Return the (X, Y) coordinate for the center point of the cell that contains the specified text.  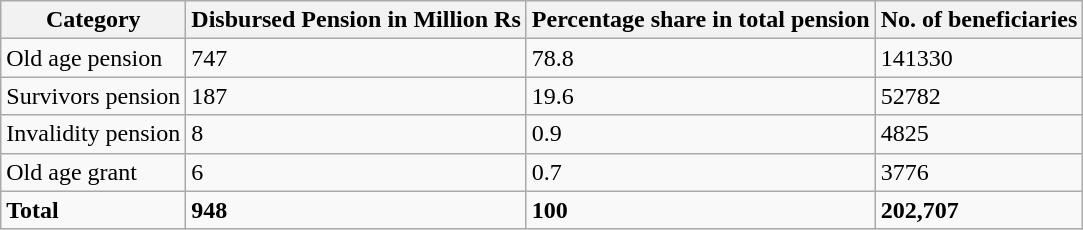
202,707 (979, 210)
Disbursed Pension in Million Rs (356, 20)
Invalidity pension (94, 134)
Survivors pension (94, 96)
No. of beneficiaries (979, 20)
Old age grant (94, 172)
141330 (979, 58)
Total (94, 210)
948 (356, 210)
78.8 (700, 58)
Old age pension (94, 58)
0.7 (700, 172)
Percentage share in total pension (700, 20)
19.6 (700, 96)
4825 (979, 134)
8 (356, 134)
0.9 (700, 134)
Category (94, 20)
3776 (979, 172)
747 (356, 58)
187 (356, 96)
52782 (979, 96)
100 (700, 210)
6 (356, 172)
